Detect which cell encompasses the target text, then output its (x, y) center coordinate. 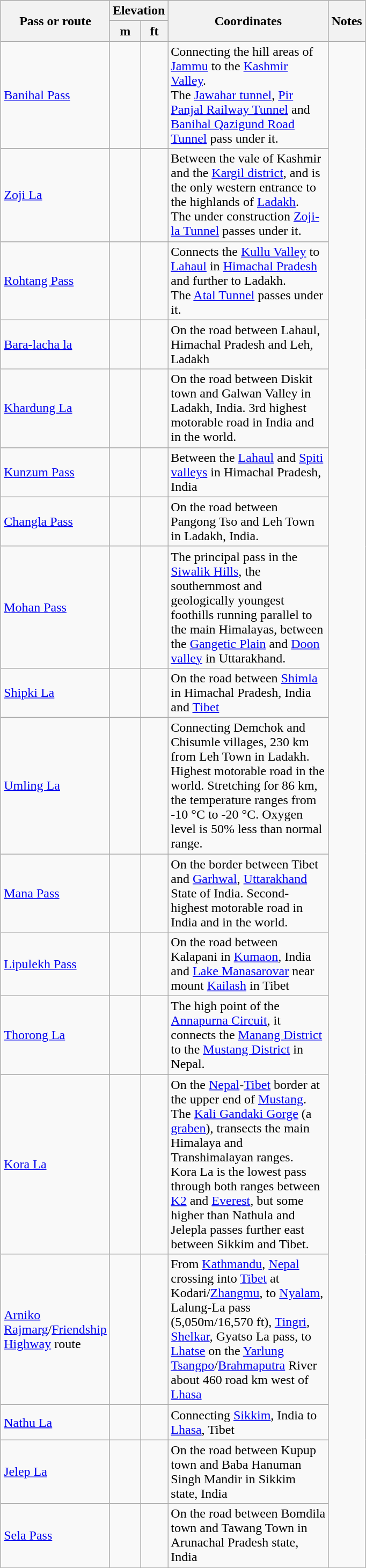
Umling La (56, 785)
Elevation (138, 11)
Rohtang Pass (56, 281)
Kora La (56, 1164)
Coordinates (248, 21)
Zoji La (56, 195)
Khardung La (56, 408)
Thorong La (56, 1035)
Jelep La (56, 1472)
Nathu La (56, 1423)
Arniko Rajmarg/Friendship Highway route (56, 1329)
On the road between Kupup town and Baba Hanuman Singh Mandir in Sikkim state, India (248, 1472)
On the road between Lahaul, Himachal Pradesh and Leh, Ladakh (248, 344)
Connects the Kullu Valley to Lahaul in Himachal Pradesh and further to Ladakh.The Atal Tunnel passes under it. (248, 281)
On the road between Diskit town and Galwan Valley in Ladakh, India. 3rd highest motorable road in India and in the world. (248, 408)
On the road between Pangong Tso and Leh Town in Ladakh, India. (248, 521)
Mohan Pass (56, 607)
Banihal Pass (56, 95)
Mana Pass (56, 893)
On the road between Shimla in Himachal Pradesh, India and Tibet (248, 693)
Sela Pass (56, 1535)
Bara-lacha la (56, 344)
m (125, 31)
Lipulekh Pass (56, 965)
Pass or route (56, 21)
Shipki La (56, 693)
ft (154, 31)
Notes (347, 21)
The high point of the Annapurna Circuit, it connects the Manang District to the Mustang District in Nepal. (248, 1035)
Between the Lahaul and Spiti valleys in Himachal Pradesh, India (248, 472)
Kunzum Pass (56, 472)
On the road between Bomdila town and Tawang Town in Arunachal Pradesh state, India (248, 1535)
Connecting Sikkim, India to Lhasa, Tibet (248, 1423)
Changla Pass (56, 521)
On the border between Tibet and Garhwal, Uttarakhand State of India. Second-highest motorable road in India and in the world. (248, 893)
On the road between Kalapani in Kumaon, India and Lake Manasarovar near mount Kailash in Tibet (248, 965)
